Find where the given text appears and provide that cell's center as (X, Y) coordinate. 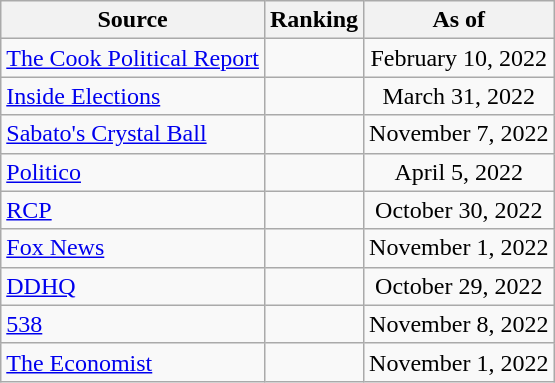
As of (459, 20)
Politico (133, 172)
April 5, 2022 (459, 172)
The Economist (133, 362)
Fox News (133, 248)
October 29, 2022 (459, 286)
October 30, 2022 (459, 210)
Sabato's Crystal Ball (133, 134)
DDHQ (133, 286)
Ranking (314, 20)
The Cook Political Report (133, 58)
March 31, 2022 (459, 96)
November 8, 2022 (459, 324)
November 7, 2022 (459, 134)
Source (133, 20)
RCP (133, 210)
February 10, 2022 (459, 58)
538 (133, 324)
Inside Elections (133, 96)
